Detect which cell encompasses the target text, then output its [x, y] center coordinate. 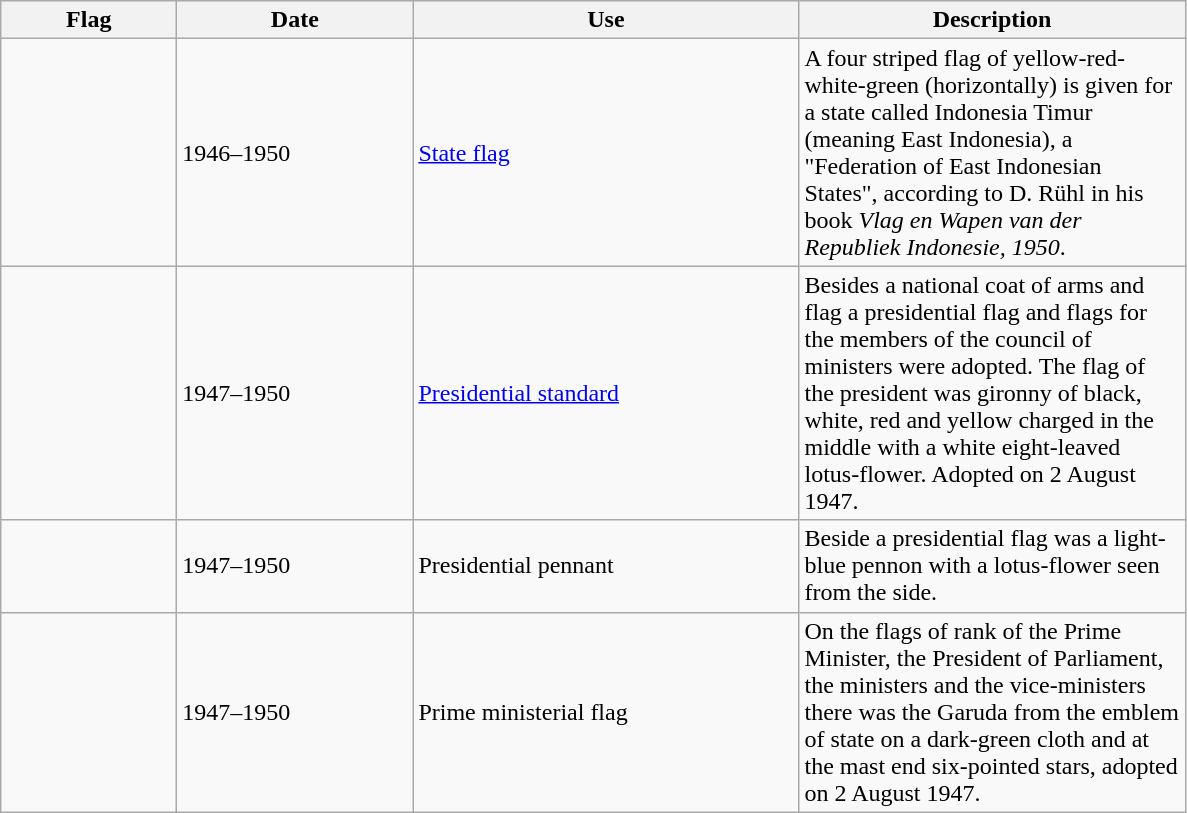
Presidential standard [606, 393]
Flag [89, 20]
State flag [606, 152]
Date [295, 20]
Presidential pennant [606, 566]
Beside a presidential flag was a light-blue pennon with a lotus-flower seen from the side. [992, 566]
Prime ministerial flag [606, 712]
Use [606, 20]
1946–1950 [295, 152]
Description [992, 20]
